Locate the cell with the specified text and output its [X, Y] center coordinate. 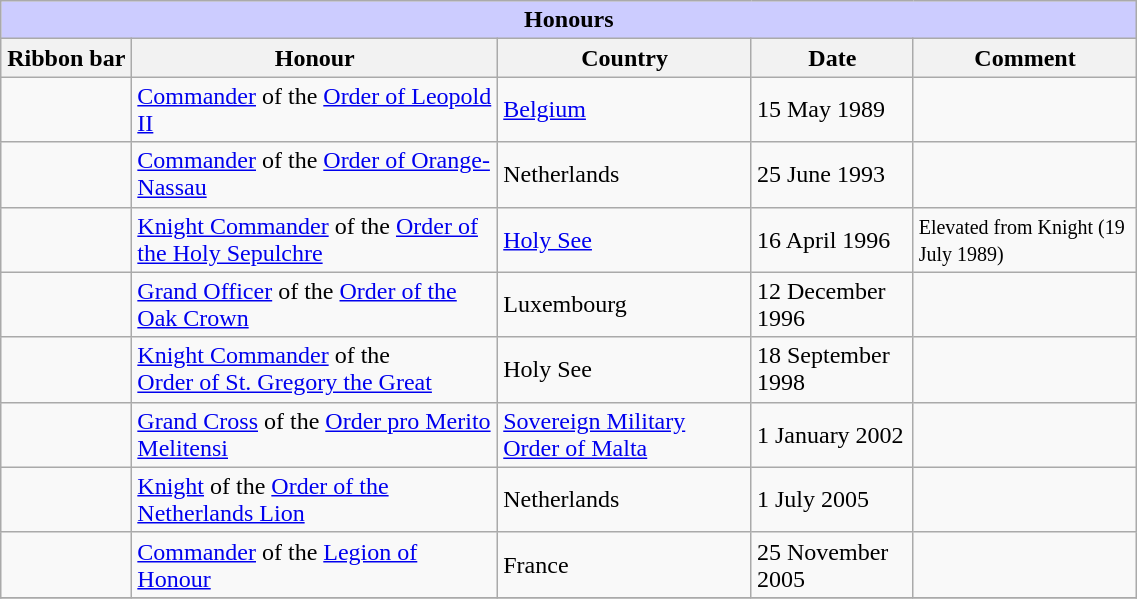
1 January 2002 [832, 434]
Honour [315, 58]
Knight Commander of the Order of St. Gregory the Great [315, 370]
Comment [1025, 58]
1 July 2005 [832, 500]
France [625, 564]
Honours [569, 20]
16 April 1996 [832, 240]
Grand Officer of the Order of the Oak Crown [315, 304]
12 December 1996 [832, 304]
Ribbon bar [66, 58]
Knight of the Order of the Netherlands Lion [315, 500]
25 November 2005 [832, 564]
Commander of the Order of Leopold II [315, 110]
Grand Cross of the Order pro Merito Melitensi [315, 434]
15 May 1989 [832, 110]
25 June 1993 [832, 174]
Knight Commander of the Order of the Holy Sepulchre [315, 240]
Date [832, 58]
Elevated from Knight (19 July 1989) [1025, 240]
Commander of the Legion of Honour [315, 564]
Commander of the Order of Orange-Nassau [315, 174]
Belgium [625, 110]
18 September 1998 [832, 370]
Country [625, 58]
Sovereign Military Order of Malta [625, 434]
Luxembourg [625, 304]
